Determine the (x, y) coordinate at the center of the cell enclosing the given text.  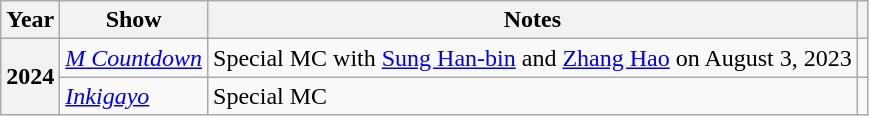
Year (30, 20)
Notes (533, 20)
2024 (30, 77)
M Countdown (134, 58)
Inkigayo (134, 96)
Show (134, 20)
Special MC with Sung Han-bin and Zhang Hao on August 3, 2023 (533, 58)
Special MC (533, 96)
